Locate the cell with the specified text and output its [x, y] center coordinate. 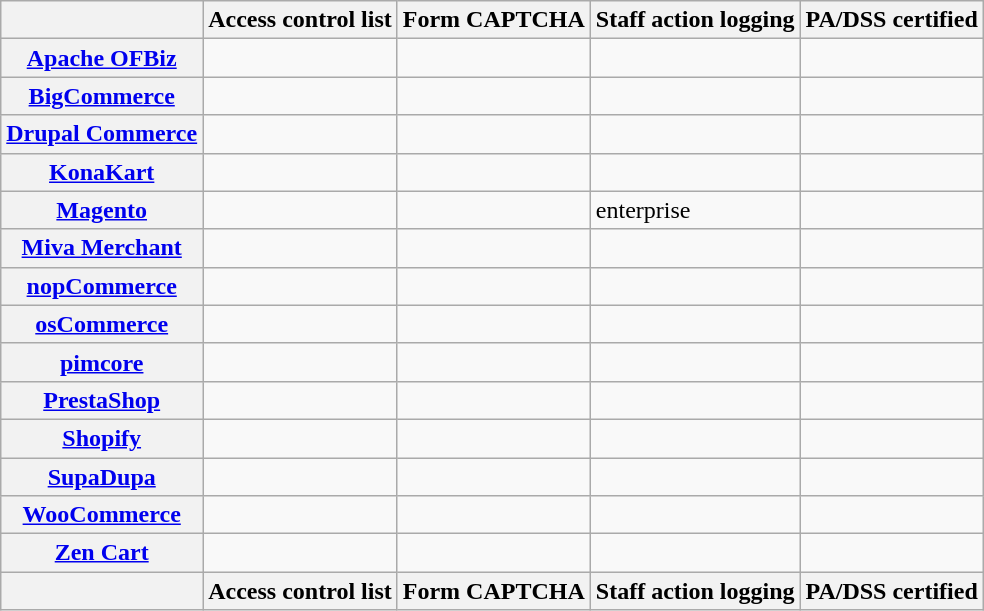
pimcore [102, 362]
Drupal Commerce [102, 134]
KonaKart [102, 172]
Magento [102, 210]
enterprise [695, 210]
osCommerce [102, 324]
Apache OFBiz [102, 58]
Shopify [102, 438]
PrestaShop [102, 400]
Zen Cart [102, 553]
Miva Merchant [102, 248]
SupaDupa [102, 477]
WooCommerce [102, 515]
BigCommerce [102, 96]
nopCommerce [102, 286]
